Capture the cell that displays the provided text and extract its (X, Y) central coordinate. 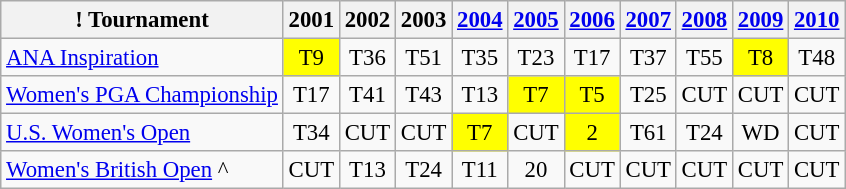
20 (536, 170)
T35 (480, 58)
T43 (424, 95)
T61 (648, 133)
T34 (311, 133)
2002 (367, 20)
T23 (536, 58)
2007 (648, 20)
T11 (480, 170)
2003 (424, 20)
Women's PGA Championship (142, 95)
ANA Inspiration (142, 58)
T55 (704, 58)
2001 (311, 20)
T8 (760, 58)
U.S. Women's Open (142, 133)
Women's British Open ^ (142, 170)
2 (592, 133)
! Tournament (142, 20)
T25 (648, 95)
2010 (817, 20)
2008 (704, 20)
T37 (648, 58)
T48 (817, 58)
T36 (367, 58)
2009 (760, 20)
T5 (592, 95)
2004 (480, 20)
2006 (592, 20)
2005 (536, 20)
WD (760, 133)
T51 (424, 58)
T41 (367, 95)
T9 (311, 58)
